Capture the cell that displays the provided text and extract its [X, Y] central coordinate. 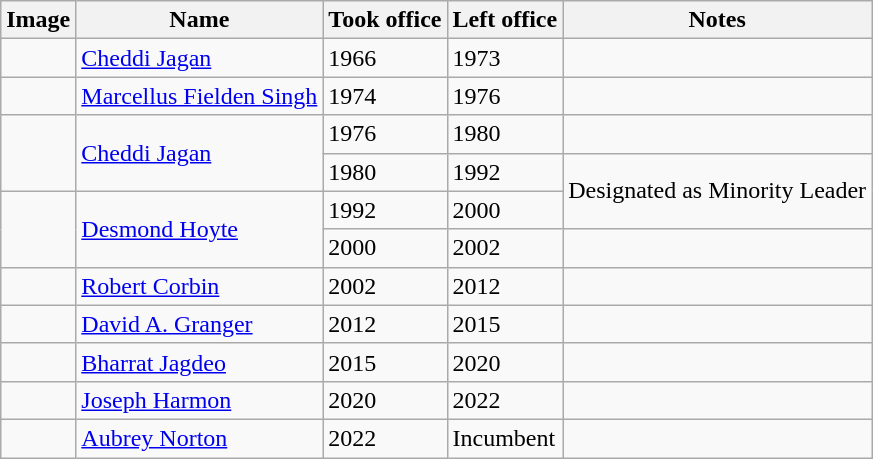
1974 [385, 96]
David A. Granger [200, 324]
Incumbent [505, 438]
Left office [505, 20]
Notes [718, 20]
1973 [505, 58]
Desmond Hoyte [200, 229]
Marcellus Fielden Singh [200, 96]
Took office [385, 20]
Joseph Harmon [200, 400]
Bharrat Jagdeo [200, 362]
Designated as Minority Leader [718, 191]
Aubrey Norton [200, 438]
Image [38, 20]
1966 [385, 58]
Name [200, 20]
Robert Corbin [200, 286]
